Pinpoint the cell where the given text exists, returning its (X, Y) midpoint coordinate. 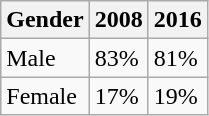
Gender (45, 20)
2008 (118, 20)
Male (45, 58)
17% (118, 96)
81% (178, 58)
2016 (178, 20)
19% (178, 96)
Female (45, 96)
83% (118, 58)
